Find where the given text appears and provide that cell's center as (x, y) coordinate. 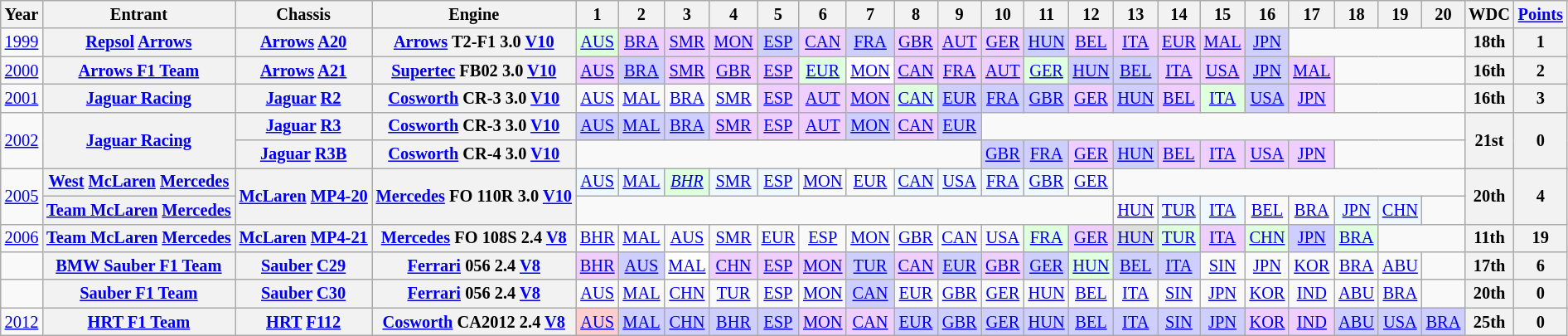
Entrant (138, 14)
9 (960, 14)
2012 (22, 322)
17th (1489, 265)
Sauber C30 (303, 294)
14 (1178, 14)
16 (1268, 14)
HRT F1 Team (138, 322)
Cosworth CA2012 2.4 V8 (474, 322)
Mercedes FO 110R 3.0 V10 (474, 196)
HRT F112 (303, 322)
Mercedes FO 108S 2.4 V8 (474, 238)
Jaguar R3 (303, 126)
Year (22, 14)
Supertec FB02 3.0 V10 (474, 71)
West McLaren Mercedes (138, 182)
21st (1489, 139)
5 (778, 14)
2006 (22, 238)
Arrows T2-F1 3.0 V10 (474, 42)
18 (1356, 14)
Arrows F1 Team (138, 71)
McLaren MP4-21 (303, 238)
Chassis (303, 14)
Jaguar R3B (303, 154)
2001 (22, 98)
11th (1489, 238)
12 (1091, 14)
2005 (22, 196)
Cosworth CR-4 3.0 V10 (474, 154)
13 (1135, 14)
BMW Sauber F1 Team (138, 265)
2002 (22, 139)
Arrows A20 (303, 42)
Points (1541, 14)
10 (1003, 14)
Sauber F1 Team (138, 294)
Sauber C29 (303, 265)
25th (1489, 322)
Engine (474, 14)
Arrows A21 (303, 71)
WDC (1489, 14)
2000 (22, 71)
18th (1489, 42)
7 (870, 14)
Jaguar R2 (303, 98)
Repsol Arrows (138, 42)
20 (1444, 14)
McLaren MP4-20 (303, 196)
8 (917, 14)
17 (1311, 14)
15 (1223, 14)
1999 (22, 42)
11 (1047, 14)
